Search for the cell housing the specified text and yield its (x, y) center coordinate. 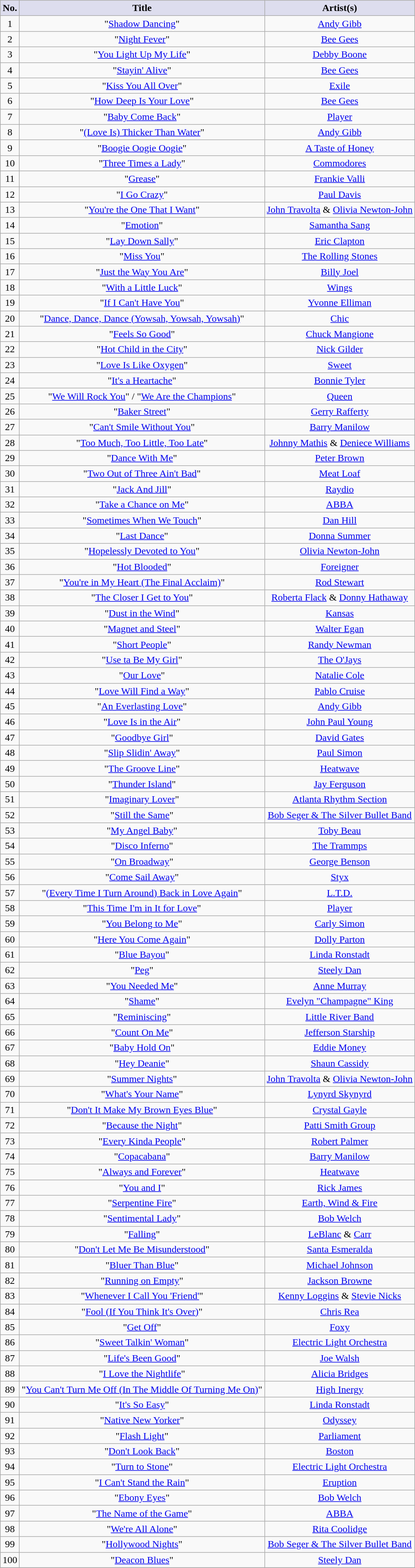
"With a Little Luck" (142, 287)
81 (10, 1265)
Patti Smith Group (340, 1125)
49 (10, 769)
"You Needed Me" (142, 986)
Raydio (340, 489)
"Running on Empty" (142, 1281)
"Goodbye Girl" (142, 738)
Toby Beau (340, 830)
Rita Coolidge (340, 1529)
"Love Is Like Oxygen" (142, 365)
56 (10, 877)
72 (10, 1125)
23 (10, 365)
"Peg" (142, 970)
Robert Palmer (340, 1141)
94 (10, 1467)
4 (10, 70)
John Paul Young (340, 722)
"You're in My Heart (The Final Acclaim)" (142, 582)
50 (10, 784)
Roberta Flack & Donny Hathaway (340, 598)
100 (10, 1560)
Dolly Parton (340, 939)
Randy Newman (340, 644)
"Blue Bayou" (142, 955)
"Deacon Blues" (142, 1560)
14 (10, 225)
83 (10, 1296)
Gerry Rafferty (340, 411)
26 (10, 411)
5 (10, 86)
1 (10, 24)
"My Angel Baby" (142, 830)
Santa Esmeralda (340, 1250)
"Hopelessly Devoted to You" (142, 551)
6 (10, 101)
"Our Love" (142, 675)
"Turn to Stone" (142, 1467)
"Ebony Eyes" (142, 1498)
22 (10, 349)
27 (10, 427)
"On Broadway" (142, 861)
21 (10, 334)
"If I Can't Have You" (142, 303)
73 (10, 1141)
"(Love Is) Thicker Than Water" (142, 132)
Lynyrd Skynyrd (340, 1094)
L.T.D. (340, 892)
Crystal Gayle (340, 1110)
"Kiss You All Over" (142, 86)
Title (142, 8)
37 (10, 582)
19 (10, 303)
"Native New Yorker" (142, 1420)
15 (10, 241)
"Last Dance" (142, 536)
11 (10, 179)
"Dance, Dance, Dance (Yowsah, Yowsah, Yowsah)" (142, 318)
64 (10, 1001)
74 (10, 1156)
Donna Summer (340, 536)
"We're All Alone" (142, 1529)
67 (10, 1048)
"Three Times a Lady" (142, 163)
"How Deep Is Your Love" (142, 101)
The Trammps (340, 846)
Artist(s) (340, 8)
"Night Fever" (142, 39)
20 (10, 318)
Pablo Cruise (340, 691)
"Shame" (142, 1001)
Boston (340, 1451)
The O'Jays (340, 660)
45 (10, 707)
"Disco Inferno" (142, 846)
"Get Off" (142, 1327)
12 (10, 194)
Dan Hill (340, 520)
"Stayin' Alive" (142, 70)
"You Can't Turn Me Off (In The Middle Of Turning Me On)" (142, 1389)
63 (10, 986)
17 (10, 272)
Paul Davis (340, 194)
"This Time I'm in It for Love" (142, 908)
13 (10, 210)
31 (10, 489)
"You're the One That I Want" (142, 210)
76 (10, 1188)
Paul Simon (340, 753)
"Short People" (142, 644)
"An Everlasting Love" (142, 707)
"I Go Crazy" (142, 194)
Chuck Mangione (340, 334)
Johnny Mathis & Deniece Williams (340, 442)
96 (10, 1498)
8 (10, 132)
Jackson Browne (340, 1281)
A Taste of Honey (340, 148)
Atlanta Rhythm Section (340, 799)
"Dance With Me" (142, 458)
87 (10, 1358)
69 (10, 1079)
25 (10, 396)
"Dust in the Wind" (142, 613)
90 (10, 1405)
Billy Joel (340, 272)
"Every Kinda People" (142, 1141)
66 (10, 1032)
Kansas (340, 613)
43 (10, 675)
"I Love the Nightlife" (142, 1374)
Styx (340, 877)
2 (10, 39)
"Don't Look Back" (142, 1451)
"Lay Down Sally" (142, 241)
"Emotion" (142, 225)
"Hey Deanie" (142, 1063)
34 (10, 536)
36 (10, 567)
Queen (340, 396)
Foreigner (340, 567)
"Baby Come Back" (142, 117)
97 (10, 1513)
77 (10, 1203)
91 (10, 1420)
85 (10, 1327)
98 (10, 1529)
Exile (340, 86)
"Don't It Make My Brown Eyes Blue" (142, 1110)
95 (10, 1482)
40 (10, 629)
65 (10, 1017)
Debby Boone (340, 55)
"Baby Hold On" (142, 1048)
82 (10, 1281)
"Hot Child in the City" (142, 349)
Chris Rea (340, 1312)
Foxy (340, 1327)
Frankie Valli (340, 179)
"Sometimes When We Touch" (142, 520)
35 (10, 551)
Natalie Cole (340, 675)
Shaun Cassidy (340, 1063)
"Use ta Be My Girl" (142, 660)
Parliament (340, 1435)
Joe Walsh (340, 1358)
Jay Ferguson (340, 784)
93 (10, 1451)
"Too Much, Too Little, Too Late" (142, 442)
92 (10, 1435)
"Hot Blooded" (142, 567)
7 (10, 117)
Olivia Newton-John (340, 551)
"Hollywood Nights" (142, 1544)
86 (10, 1343)
55 (10, 861)
78 (10, 1219)
70 (10, 1094)
18 (10, 287)
"I Can't Stand the Rain" (142, 1482)
62 (10, 970)
61 (10, 955)
Michael Johnson (340, 1265)
Little River Band (340, 1017)
Sweet (340, 365)
71 (10, 1110)
29 (10, 458)
"Grease" (142, 179)
79 (10, 1234)
"Here You Come Again" (142, 939)
"Life's Been Good" (142, 1358)
"Reminiscing" (142, 1017)
24 (10, 380)
"Come Sail Away" (142, 877)
"Boogie Oogie Oogie" (142, 148)
"We Will Rock You" / "We Are the Champions" (142, 396)
"It's a Heartache" (142, 380)
44 (10, 691)
"Still the Same" (142, 815)
"Copacabana" (142, 1156)
Eddie Money (340, 1048)
Wings (340, 287)
"Bluer Than Blue" (142, 1265)
Rick James (340, 1188)
"Baker Street" (142, 411)
59 (10, 923)
Samantha Sang (340, 225)
58 (10, 908)
80 (10, 1250)
54 (10, 846)
32 (10, 505)
No. (10, 8)
68 (10, 1063)
48 (10, 753)
"Fool (If You Think It's Over)" (142, 1312)
88 (10, 1374)
The Rolling Stones (340, 256)
David Gates (340, 738)
Walter Egan (340, 629)
"Don't Let Me Be Misunderstood" (142, 1250)
"Miss You" (142, 256)
Chic (340, 318)
"Sentimental Lady" (142, 1219)
Yvonne Elliman (340, 303)
"(Every Time I Turn Around) Back in Love Again" (142, 892)
Anne Murray (340, 986)
99 (10, 1544)
3 (10, 55)
"Jack And Jill" (142, 489)
16 (10, 256)
"Flash Light" (142, 1435)
41 (10, 644)
"Falling" (142, 1234)
LeBlanc & Carr (340, 1234)
"Slip Slidin' Away" (142, 753)
89 (10, 1389)
"Shadow Dancing" (142, 24)
Eric Clapton (340, 241)
38 (10, 598)
Carly Simon (340, 923)
60 (10, 939)
"Thunder Island" (142, 784)
"The Groove Line" (142, 769)
"Summer Nights" (142, 1079)
"Take a Chance on Me" (142, 505)
Commodores (340, 163)
"Two Out of Three Ain't Bad" (142, 474)
Bonnie Tyler (340, 380)
"Serpentine Fire" (142, 1203)
10 (10, 163)
Peter Brown (340, 458)
42 (10, 660)
57 (10, 892)
Odyssey (340, 1420)
"Always and Forever" (142, 1172)
Meat Loaf (340, 474)
52 (10, 815)
Jefferson Starship (340, 1032)
53 (10, 830)
Evelyn "Champagne" King (340, 1001)
"The Closer I Get to You" (142, 598)
30 (10, 474)
Kenny Loggins & Stevie Nicks (340, 1296)
"You and I" (142, 1188)
Eruption (340, 1482)
"Whenever I Call You 'Friend'" (142, 1296)
51 (10, 799)
9 (10, 148)
"Count On Me" (142, 1032)
Alicia Bridges (340, 1374)
Nick Gilder (340, 349)
"You Light Up My Life" (142, 55)
"Imaginary Lover" (142, 799)
"You Belong to Me" (142, 923)
"What's Your Name" (142, 1094)
High Inergy (340, 1389)
33 (10, 520)
"The Name of the Game" (142, 1513)
75 (10, 1172)
"Feels So Good" (142, 334)
"Just the Way You Are" (142, 272)
"Because the Night" (142, 1125)
Rod Stewart (340, 582)
"Sweet Talkin' Woman" (142, 1343)
"Magnet and Steel" (142, 629)
28 (10, 442)
"Love Will Find a Way" (142, 691)
"It's So Easy" (142, 1405)
39 (10, 613)
47 (10, 738)
46 (10, 722)
George Benson (340, 861)
Earth, Wind & Fire (340, 1203)
84 (10, 1312)
"Love Is in the Air" (142, 722)
"Can't Smile Without You" (142, 427)
